Search for the cell housing the specified text and yield its (x, y) center coordinate. 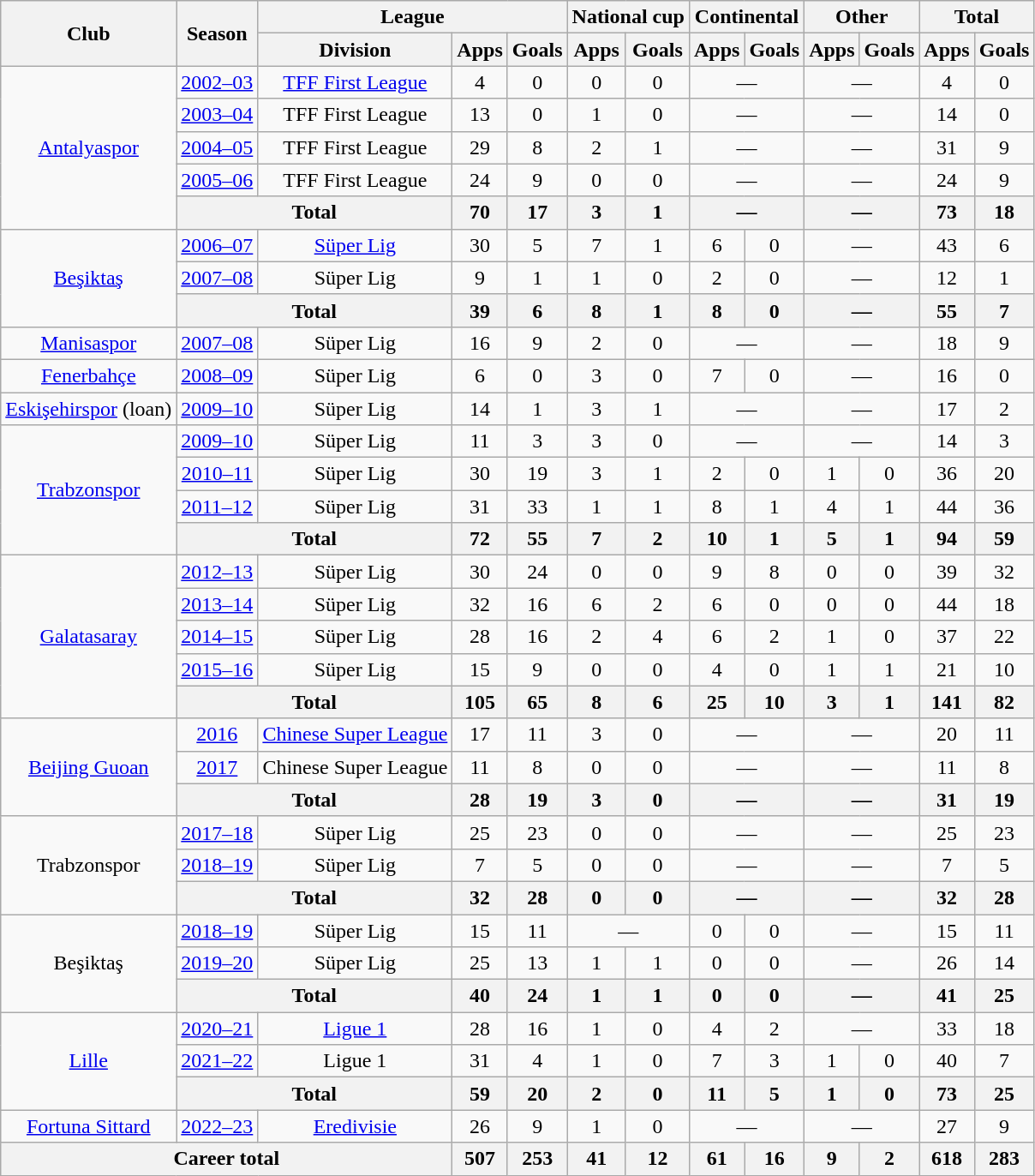
2014–15 (218, 637)
Manisaspor (89, 343)
Fenerbahçe (89, 375)
61 (716, 1159)
Season (218, 33)
22 (1004, 637)
2005–06 (218, 180)
2011–12 (218, 507)
2022–23 (218, 1126)
2013–14 (218, 604)
Eredivisie (355, 1126)
National cup (628, 17)
105 (480, 702)
283 (1004, 1159)
507 (480, 1159)
72 (480, 539)
29 (480, 147)
2021–22 (218, 1061)
2002–03 (218, 82)
2008–09 (218, 375)
Division (355, 50)
70 (480, 213)
Career total (226, 1159)
2020–21 (218, 1029)
Continental (746, 17)
2010–11 (218, 474)
Fortuna Sittard (89, 1126)
94 (947, 539)
2015–16 (218, 669)
Other (862, 17)
2006–07 (218, 245)
Beijing Guoan (89, 767)
Galatasaray (89, 637)
65 (537, 702)
Lille (89, 1061)
Club (89, 33)
2016 (218, 735)
141 (947, 702)
2003–04 (218, 115)
21 (947, 669)
Antalyaspor (89, 147)
82 (1004, 702)
2004–05 (218, 147)
2017–18 (218, 832)
2017 (218, 767)
37 (947, 637)
43 (947, 245)
League (413, 17)
2019–20 (218, 963)
Eskişehirspor (loan) (89, 409)
618 (947, 1159)
27 (947, 1126)
2012–13 (218, 572)
253 (537, 1159)
